Return (x, y) of the center of cell containing provided text 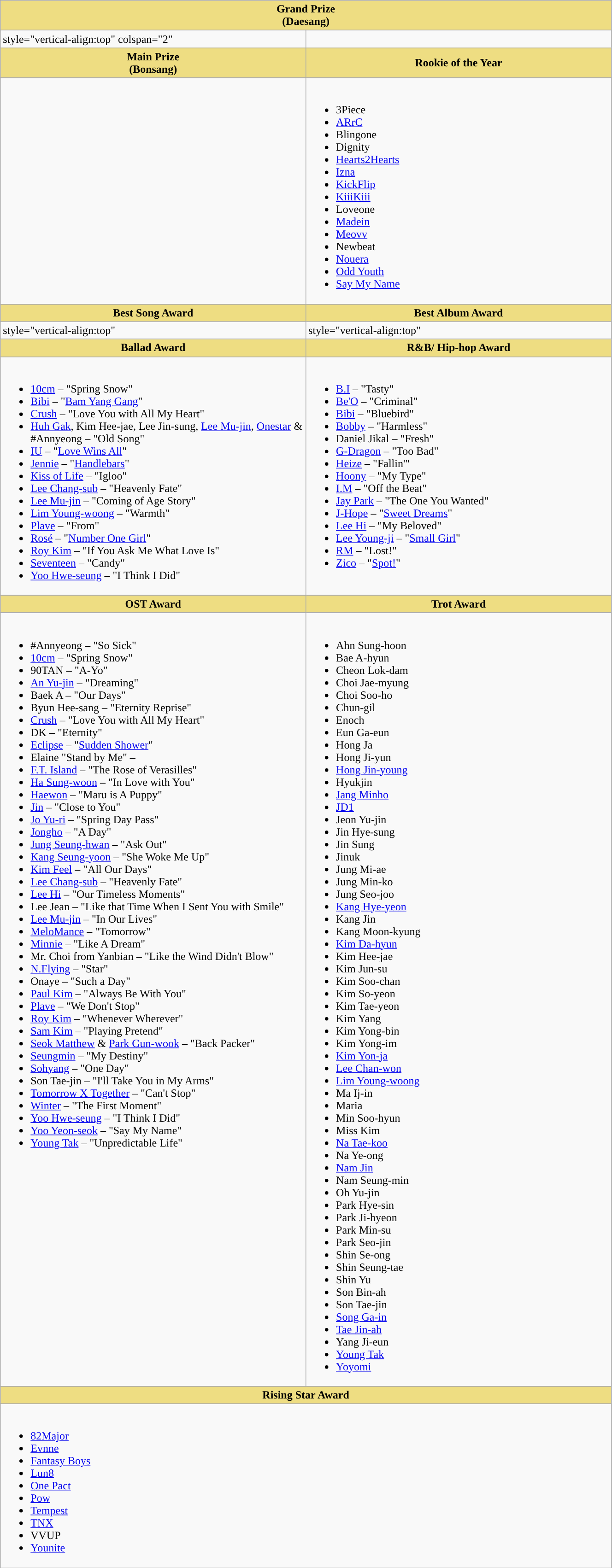
Trot Award (459, 604)
Rookie of the Year (459, 63)
R&B/ Hip-hop Award (459, 348)
Main Prize(Bonsang) (153, 63)
Grand Prize(Daesang) (306, 16)
OST Award (153, 604)
Rising Star Award (306, 1395)
Ballad Award (153, 348)
style="vertical-align:top" colspan="2" (153, 39)
Best Album Award (459, 313)
3PieceARrCBlingoneDignityHearts2HeartsIznaKickFlipKiiiKiiiLoveoneMadeinMeovvNewbeatNoueraOdd YouthSay My Name (459, 191)
82MajorEvnneFantasy BoysLun8One PactPowTempestTNXVVUPYounite (306, 1486)
Best Song Award (153, 313)
